Return [X, Y] of the center of cell containing provided text 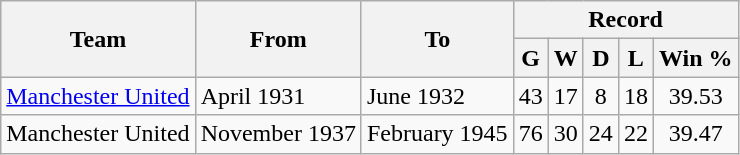
22 [636, 134]
February 1945 [437, 134]
June 1932 [437, 96]
18 [636, 96]
39.47 [696, 134]
8 [600, 96]
Record [626, 20]
39.53 [696, 96]
W [566, 58]
Win % [696, 58]
D [600, 58]
17 [566, 96]
L [636, 58]
76 [530, 134]
April 1931 [278, 96]
G [530, 58]
30 [566, 134]
Team [98, 39]
From [278, 39]
To [437, 39]
24 [600, 134]
43 [530, 96]
November 1937 [278, 134]
